For the text-containing cell, return its midpoint in (x, y) coordinate format. 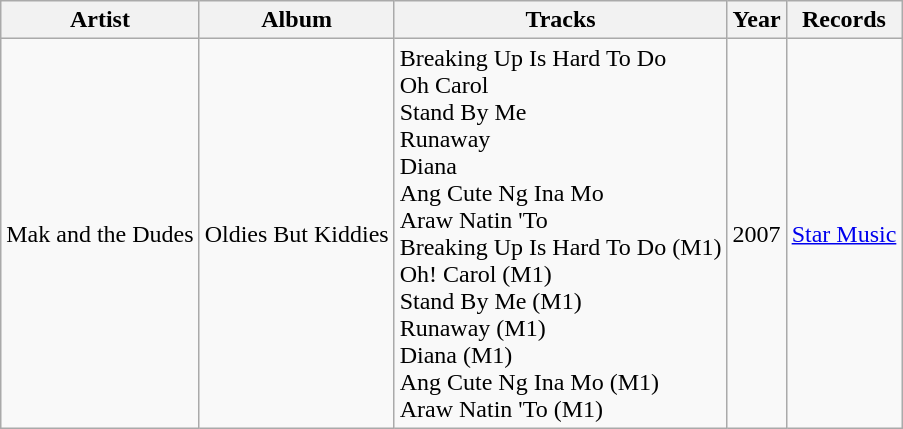
Oldies But Kiddies (296, 234)
Records (844, 20)
Artist (100, 20)
Year (756, 20)
Star Music (844, 234)
Album (296, 20)
2007 (756, 234)
Tracks (560, 20)
Mak and the Dudes (100, 234)
